Output the (X, Y) coordinate of the center of the cell containing the given text.  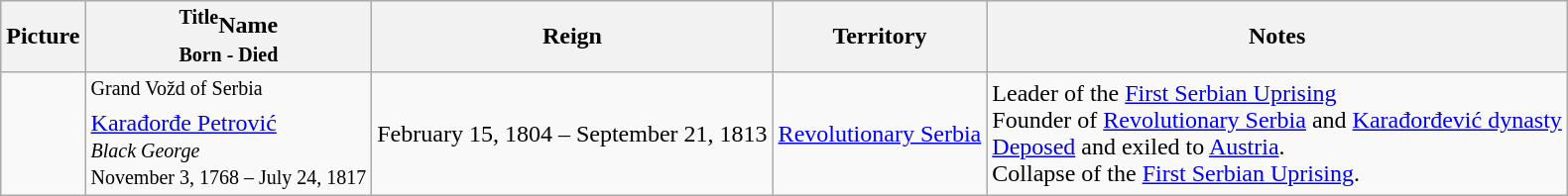
February 15, 1804 – September 21, 1813 (572, 134)
Territory (880, 37)
TitleNameBorn - Died (228, 37)
Picture (44, 37)
Grand Vožd of Serbia Karađorđe PetrovićBlack George November 3, 1768 – July 24, 1817 (228, 134)
Revolutionary Serbia (880, 134)
Notes (1277, 37)
Reign (572, 37)
